Find where the given text appears and provide that cell's center as (x, y) coordinate. 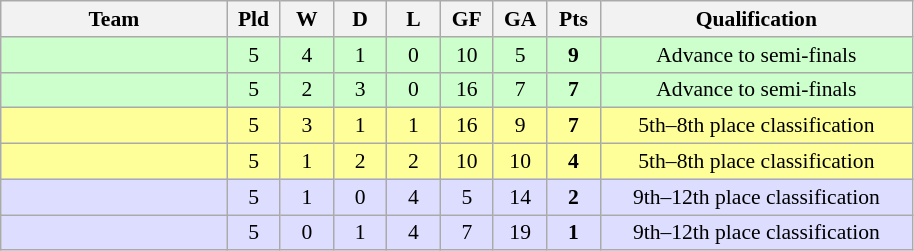
19 (520, 233)
L (414, 19)
D (360, 19)
GA (520, 19)
W (306, 19)
Pts (574, 19)
Team (114, 19)
GF (466, 19)
14 (520, 197)
Pld (254, 19)
Qualification (756, 19)
